Output the (X, Y) coordinate of the center of the cell containing the given text.  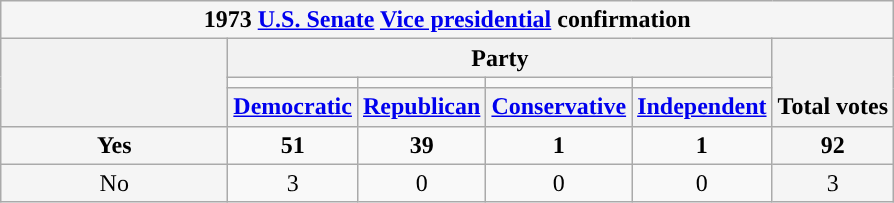
92 (833, 145)
Independent (702, 107)
Democratic (293, 107)
Yes (114, 145)
Conservative (559, 107)
No (114, 183)
Total votes (833, 82)
1973 U.S. Senate Vice presidential confirmation (448, 20)
51 (293, 145)
39 (421, 145)
Party (500, 58)
Republican (421, 107)
